Return the (x, y) coordinate for the center point of the cell that contains the specified text.  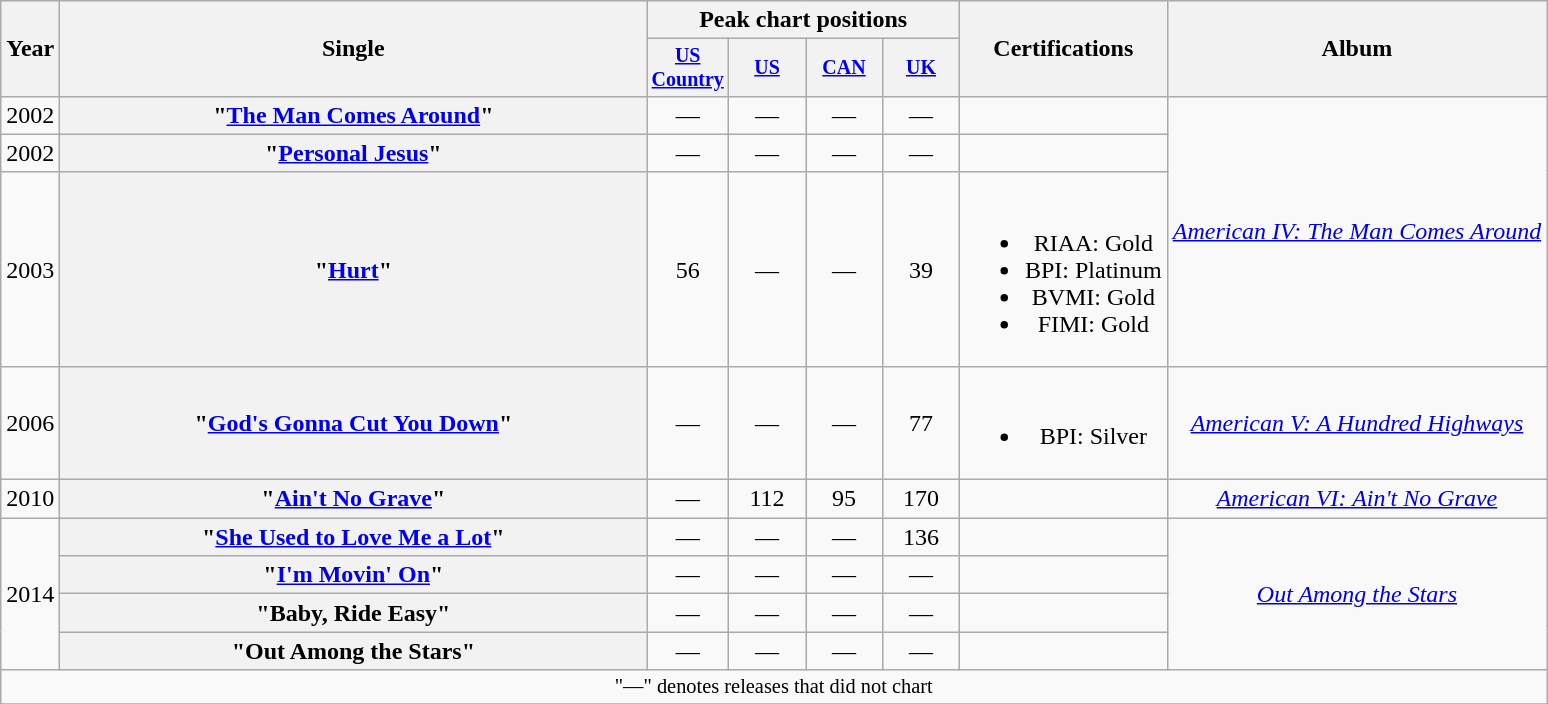
39 (920, 269)
American V: A Hundred Highways (1356, 422)
CAN (844, 68)
170 (920, 499)
"I'm Movin' On" (354, 575)
BPI: Silver (1063, 422)
2003 (30, 269)
"The Man Comes Around" (354, 115)
2006 (30, 422)
112 (768, 499)
"Hurt" (354, 269)
"Baby, Ride Easy" (354, 613)
"God's Gonna Cut You Down" (354, 422)
Peak chart positions (804, 20)
American VI: Ain't No Grave (1356, 499)
Year (30, 49)
"—" denotes releases that did not chart (774, 687)
Album (1356, 49)
American IV: The Man Comes Around (1356, 231)
"Out Among the Stars" (354, 651)
95 (844, 499)
"Personal Jesus" (354, 153)
Single (354, 49)
Certifications (1063, 49)
Out Among the Stars (1356, 594)
"Ain't No Grave" (354, 499)
56 (688, 269)
77 (920, 422)
2014 (30, 594)
US (768, 68)
136 (920, 537)
US Country (688, 68)
UK (920, 68)
2010 (30, 499)
"She Used to Love Me a Lot" (354, 537)
RIAA: GoldBPI: PlatinumBVMI: GoldFIMI: Gold (1063, 269)
